Determine the (X, Y) coordinate at the center of the cell enclosing the given text.  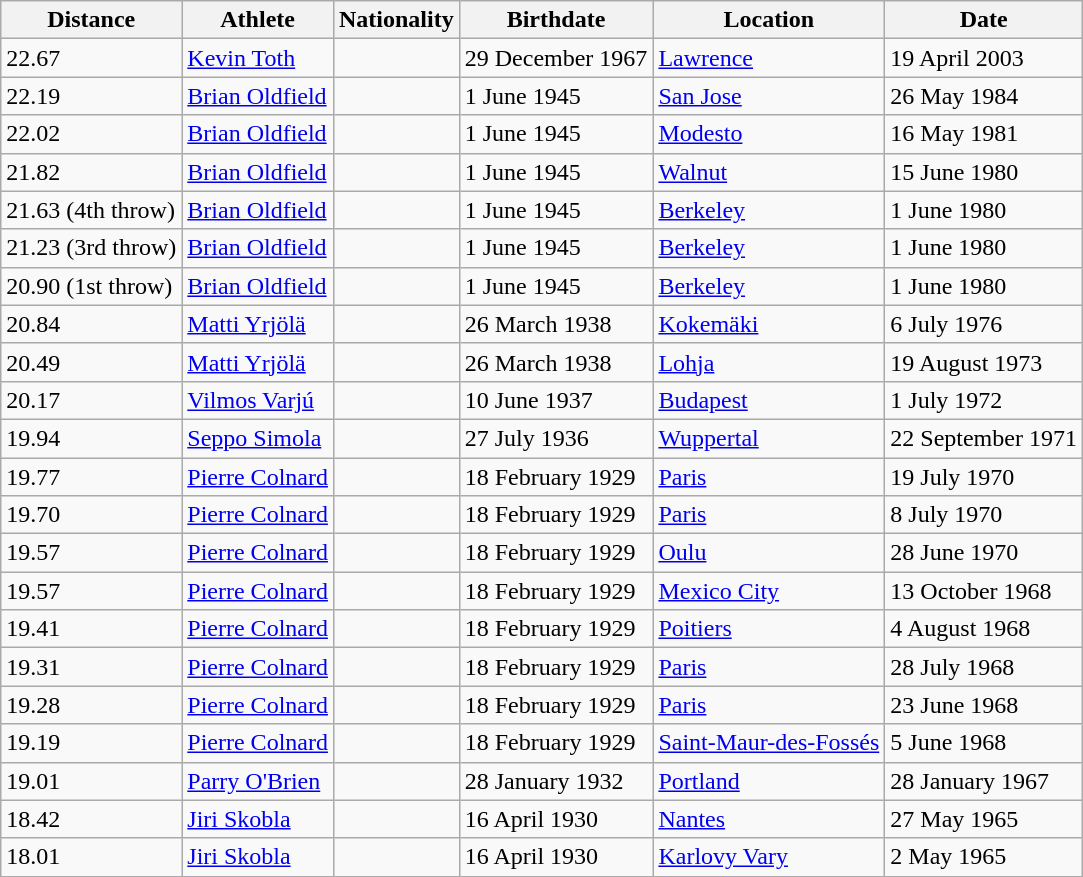
19.41 (92, 629)
19.01 (92, 781)
29 December 1967 (556, 58)
22 September 1971 (984, 438)
Karlovy Vary (769, 857)
Seppo Simola (258, 438)
Saint-Maur-des-Fossés (769, 743)
Nantes (769, 819)
21.63 (4th throw) (92, 210)
Poitiers (769, 629)
Mexico City (769, 591)
15 June 1980 (984, 172)
19 July 1970 (984, 477)
Location (769, 20)
22.02 (92, 134)
27 May 1965 (984, 819)
21.23 (3rd throw) (92, 248)
19 August 1973 (984, 362)
27 July 1936 (556, 438)
Distance (92, 20)
Walnut (769, 172)
8 July 1970 (984, 515)
28 July 1968 (984, 667)
Modesto (769, 134)
26 May 1984 (984, 96)
18.42 (92, 819)
Nationality (396, 20)
22.19 (92, 96)
16 May 1981 (984, 134)
18.01 (92, 857)
Vilmos Varjú (258, 400)
Lohja (769, 362)
Kevin Toth (258, 58)
4 August 1968 (984, 629)
10 June 1937 (556, 400)
Portland (769, 781)
Kokemäki (769, 324)
28 June 1970 (984, 553)
21.82 (92, 172)
San Jose (769, 96)
5 June 1968 (984, 743)
Parry O'Brien (258, 781)
13 October 1968 (984, 591)
20.49 (92, 362)
28 January 1967 (984, 781)
Budapest (769, 400)
Athlete (258, 20)
Birthdate (556, 20)
28 January 1932 (556, 781)
Lawrence (769, 58)
22.67 (92, 58)
19.94 (92, 438)
23 June 1968 (984, 705)
1 July 1972 (984, 400)
Date (984, 20)
2 May 1965 (984, 857)
19.70 (92, 515)
20.17 (92, 400)
19.28 (92, 705)
19 April 2003 (984, 58)
Oulu (769, 553)
19.77 (92, 477)
19.19 (92, 743)
Wuppertal (769, 438)
19.31 (92, 667)
20.90 (1st throw) (92, 286)
20.84 (92, 324)
6 July 1976 (984, 324)
